Identify which cell holds the provided text, then report its (x, y) central coordinate. 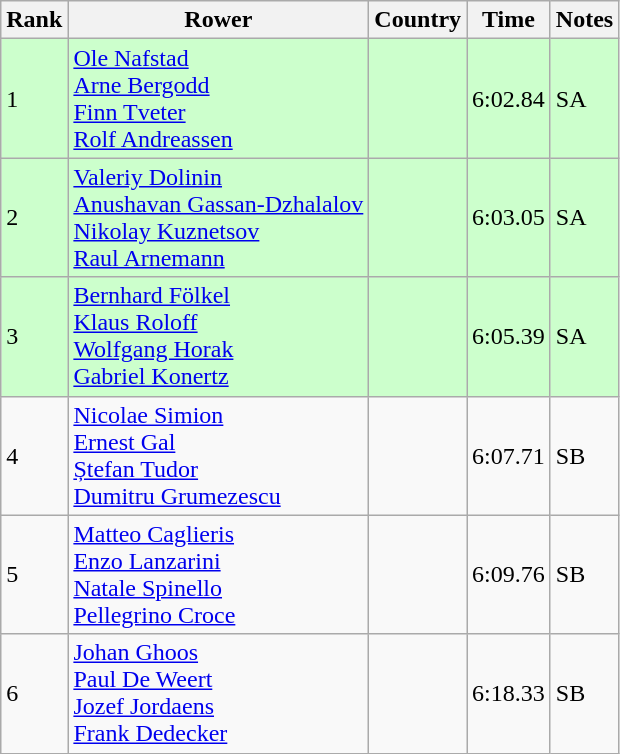
4 (34, 456)
6:03.05 (509, 218)
Bernhard FölkelKlaus RoloffWolfgang HorakGabriel Konertz (218, 336)
Matteo CaglierisEnzo LanzariniNatale SpinelloPellegrino Croce (218, 574)
Johan GhoosPaul De WeertJozef JordaensFrank Dedecker (218, 694)
Time (509, 20)
6:18.33 (509, 694)
Notes (584, 20)
3 (34, 336)
Ole NafstadArne BergoddFinn TveterRolf Andreassen (218, 98)
6 (34, 694)
6:07.71 (509, 456)
Rank (34, 20)
Valeriy Dolinin Anushavan Gassan-Dzhalalov Nikolay Kuznetsov Raul Arnemann (218, 218)
Rower (218, 20)
Country (418, 20)
5 (34, 574)
6:05.39 (509, 336)
6:02.84 (509, 98)
2 (34, 218)
6:09.76 (509, 574)
1 (34, 98)
Nicolae SimionErnest GalȘtefan TudorDumitru Grumezescu (218, 456)
